Locate the cell with the specified text and output its (X, Y) center coordinate. 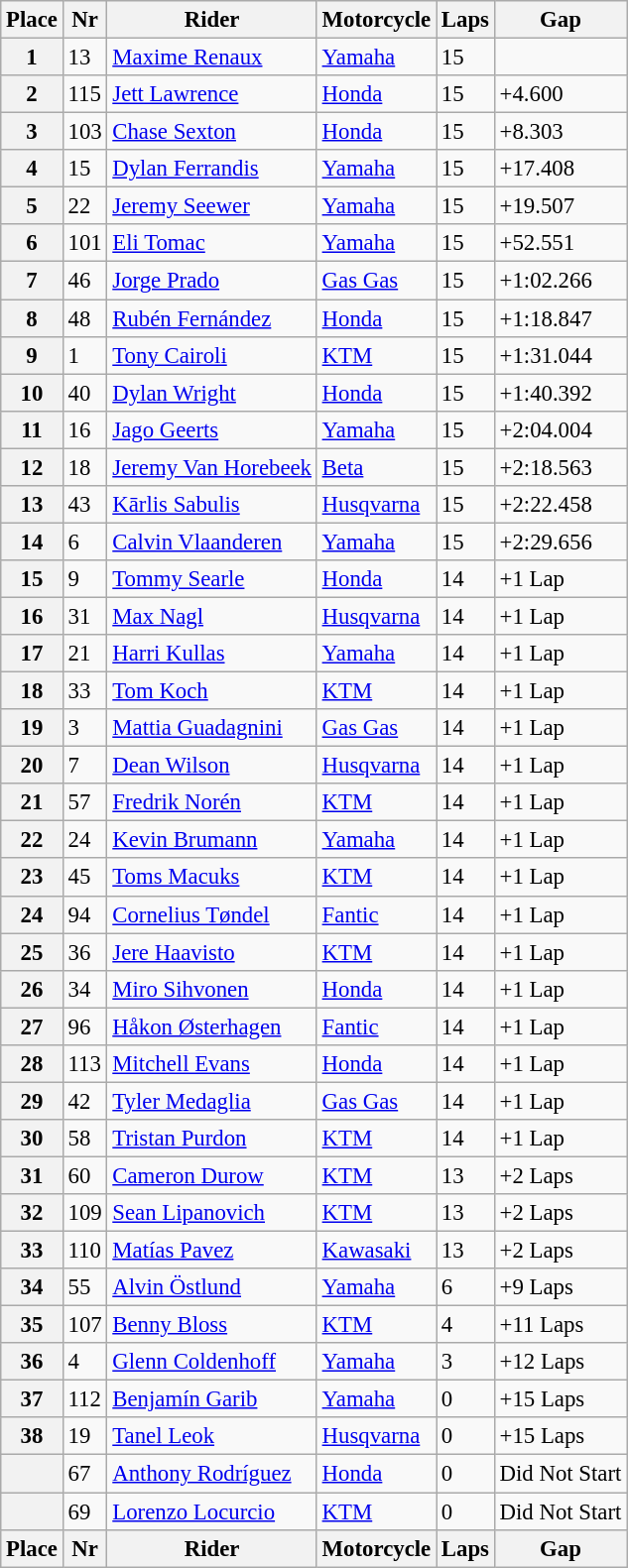
57 (85, 802)
96 (85, 1026)
+11 Laps (560, 1325)
Rubén Fernández (212, 318)
Tom Koch (212, 691)
55 (85, 1287)
+2:04.004 (560, 429)
109 (85, 1213)
20 (32, 766)
+19.507 (560, 206)
Calvin Vlaanderen (212, 542)
110 (85, 1251)
25 (32, 952)
+4.600 (560, 94)
43 (85, 505)
Cameron Durow (212, 1175)
40 (85, 393)
38 (32, 1437)
12 (32, 467)
Kawasaki (376, 1251)
+52.551 (560, 243)
Fredrik Norén (212, 802)
+8.303 (560, 132)
Jeremy Van Horebeek (212, 467)
Cornelius Tøndel (212, 914)
Eli Tomac (212, 243)
101 (85, 243)
Alvin Östlund (212, 1287)
Håkon Østerhagen (212, 1026)
+12 Laps (560, 1362)
94 (85, 914)
11 (32, 429)
+17.408 (560, 169)
Harri Kullas (212, 654)
Toms Macuks (212, 878)
48 (85, 318)
17 (32, 654)
Matías Pavez (212, 1251)
Tristan Purdon (212, 1139)
+1:40.392 (560, 393)
35 (32, 1325)
Tony Cairoli (212, 355)
26 (32, 989)
Kārlis Sabulis (212, 505)
32 (32, 1213)
29 (32, 1101)
Tanel Leok (212, 1437)
+1:02.266 (560, 281)
10 (32, 393)
Glenn Coldenhoff (212, 1362)
Jago Geerts (212, 429)
Anthony Rodríguez (212, 1474)
113 (85, 1064)
103 (85, 132)
Maxime Renaux (212, 58)
107 (85, 1325)
Jett Lawrence (212, 94)
8 (32, 318)
69 (85, 1511)
112 (85, 1399)
Miro Sihvonen (212, 989)
58 (85, 1139)
Max Nagl (212, 616)
Kevin Brumann (212, 840)
115 (85, 94)
Jeremy Seewer (212, 206)
Dylan Wright (212, 393)
23 (32, 878)
Chase Sexton (212, 132)
60 (85, 1175)
Dylan Ferrandis (212, 169)
+2:29.656 (560, 542)
Tommy Searle (212, 579)
27 (32, 1026)
30 (32, 1139)
45 (85, 878)
28 (32, 1064)
Mitchell Evans (212, 1064)
+2:22.458 (560, 505)
Mattia Guadagnini (212, 728)
+1:31.044 (560, 355)
67 (85, 1474)
+1:18.847 (560, 318)
Benjamín Garib (212, 1399)
5 (32, 206)
Sean Lipanovich (212, 1213)
Lorenzo Locurcio (212, 1511)
2 (32, 94)
Beta (376, 467)
46 (85, 281)
Jere Haavisto (212, 952)
37 (32, 1399)
Dean Wilson (212, 766)
+9 Laps (560, 1287)
+2:18.563 (560, 467)
Benny Bloss (212, 1325)
Jorge Prado (212, 281)
42 (85, 1101)
Tyler Medaglia (212, 1101)
